Capture the cell that displays the provided text and extract its (X, Y) central coordinate. 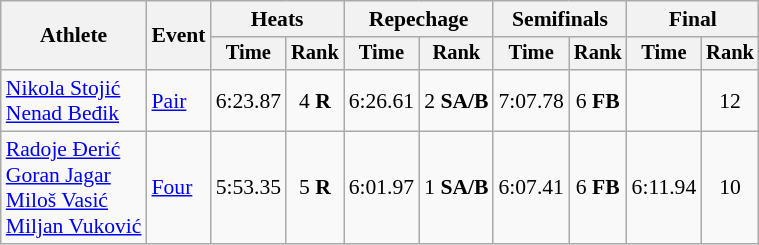
Event (178, 36)
6:11.94 (664, 188)
6:07.41 (530, 188)
Nikola StojićNenad Beđik (74, 100)
Semifinals (560, 19)
Heats (278, 19)
5 R (315, 188)
Four (178, 188)
Radoje ĐerićGoran JagarMiloš VasićMiljan Vuković (74, 188)
10 (730, 188)
Athlete (74, 36)
6:01.97 (382, 188)
1 SA/B (456, 188)
2 SA/B (456, 100)
6:23.87 (248, 100)
Final (693, 19)
7:07.78 (530, 100)
6:26.61 (382, 100)
5:53.35 (248, 188)
4 R (315, 100)
12 (730, 100)
Pair (178, 100)
Repechage (419, 19)
